Determine the [x, y] coordinate at the center of the cell enclosing the given text.  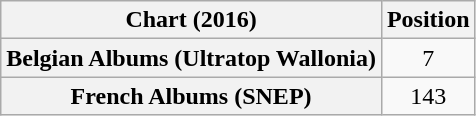
7 [428, 58]
Belgian Albums (Ultratop Wallonia) [192, 58]
French Albums (SNEP) [192, 96]
Position [428, 20]
143 [428, 96]
Chart (2016) [192, 20]
